Search for the cell housing the specified text and yield its (x, y) center coordinate. 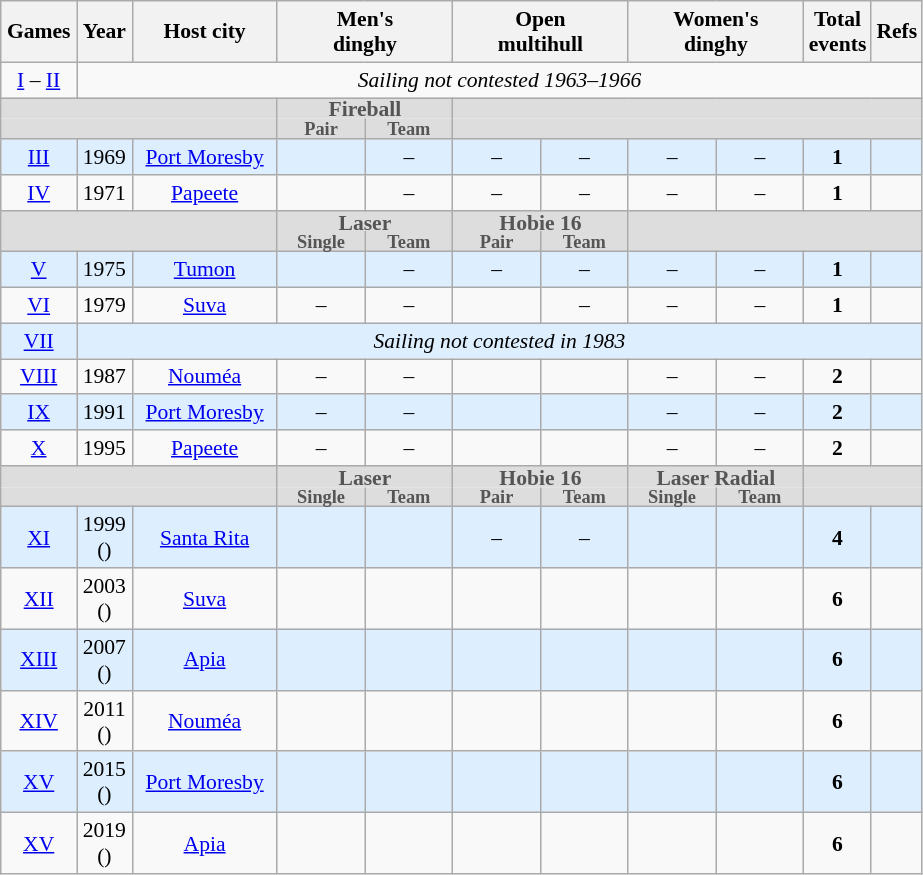
1987 (104, 377)
IV (39, 193)
X (39, 448)
XIII (39, 660)
2019 () (104, 844)
1979 (104, 306)
Santa Rita (204, 538)
Men's dinghy (365, 32)
Year (104, 32)
Games (39, 32)
4 (838, 538)
1999 () (104, 538)
VII (39, 341)
VI (39, 306)
Open multihull (541, 32)
Women's dinghy (716, 32)
1969 (104, 157)
2007 () (104, 660)
Refs (896, 32)
1975 (104, 270)
Tumon (204, 270)
2015 () (104, 782)
1995 (104, 448)
2003 () (104, 598)
VIII (39, 377)
I – II (39, 80)
Sailing not contested 1963–1966 (500, 80)
1971 (104, 193)
Host city (204, 32)
IX (39, 413)
III (39, 157)
Laser Radial (716, 476)
XIV (39, 722)
V (39, 270)
XI (39, 538)
XII (39, 598)
2011 () (104, 722)
1991 (104, 413)
Totalevents (838, 32)
Sailing not contested in 1983 (500, 341)
Fireball (365, 108)
